Find where the given text appears and provide that cell's center as [x, y] coordinate. 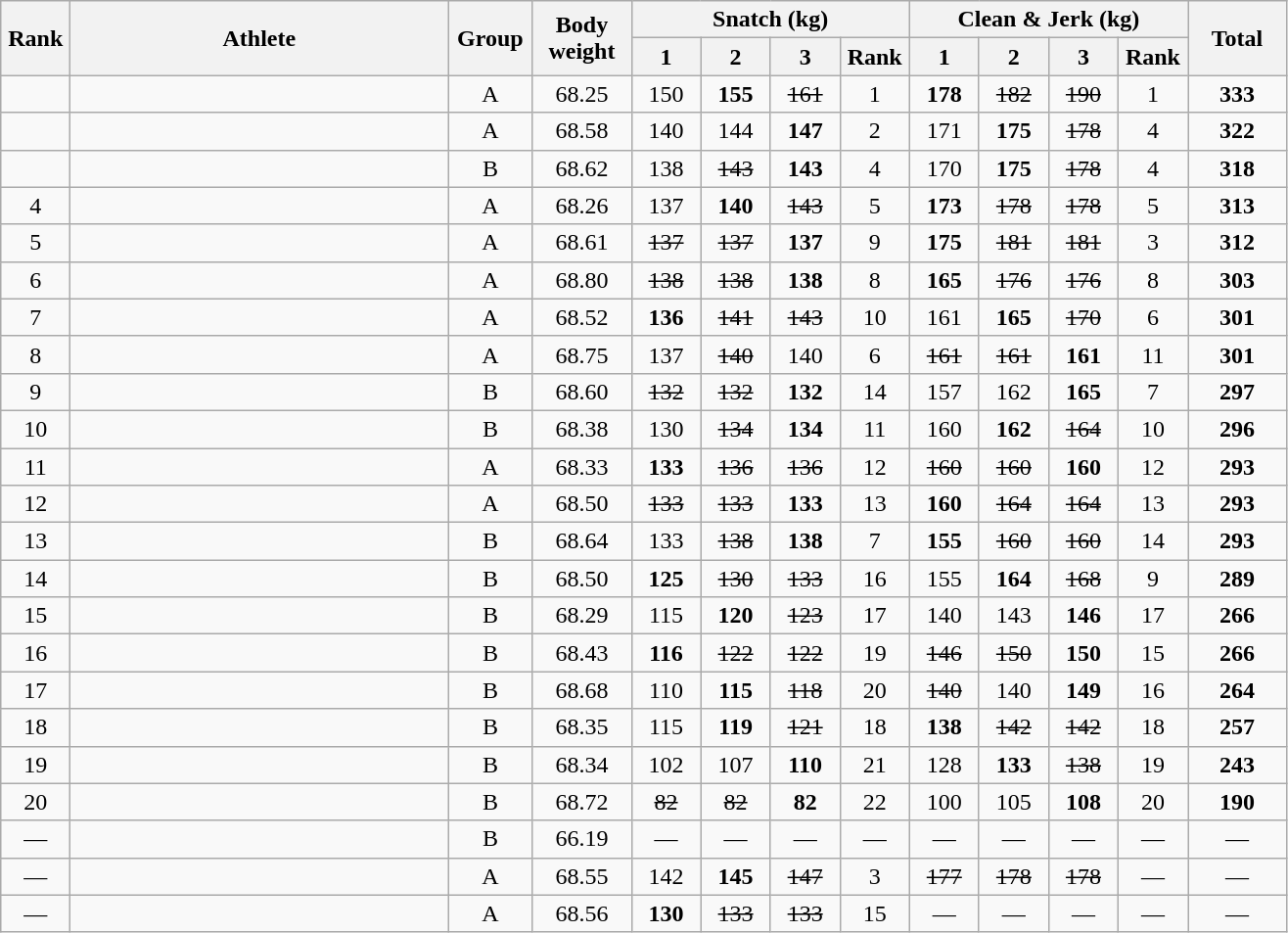
Total [1237, 38]
141 [736, 317]
68.58 [581, 131]
Clean & Jerk (kg) [1048, 20]
123 [805, 616]
264 [1237, 690]
68.43 [581, 653]
333 [1237, 94]
68.56 [581, 913]
Athlete [259, 38]
108 [1082, 802]
68.64 [581, 541]
121 [805, 727]
105 [1014, 802]
168 [1082, 579]
107 [736, 765]
120 [736, 616]
118 [805, 690]
322 [1237, 131]
Body weight [581, 38]
296 [1237, 429]
68.25 [581, 94]
66.19 [581, 839]
257 [1237, 727]
68.72 [581, 802]
177 [943, 876]
297 [1237, 392]
289 [1237, 579]
68.33 [581, 467]
68.35 [581, 727]
149 [1082, 690]
68.34 [581, 765]
68.29 [581, 616]
68.55 [581, 876]
102 [666, 765]
125 [666, 579]
157 [943, 392]
318 [1237, 168]
68.68 [581, 690]
182 [1014, 94]
171 [943, 131]
22 [875, 802]
144 [736, 131]
68.52 [581, 317]
312 [1237, 243]
173 [943, 206]
128 [943, 765]
Snatch (kg) [770, 20]
21 [875, 765]
68.61 [581, 243]
68.80 [581, 280]
68.60 [581, 392]
68.75 [581, 354]
116 [666, 653]
303 [1237, 280]
100 [943, 802]
243 [1237, 765]
Group [490, 38]
145 [736, 876]
313 [1237, 206]
68.62 [581, 168]
68.26 [581, 206]
119 [736, 727]
68.38 [581, 429]
